For the text-containing cell, return its midpoint in (x, y) coordinate format. 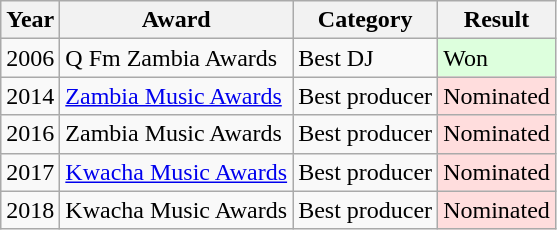
2017 (30, 172)
2006 (30, 58)
Award (176, 20)
Category (366, 20)
2014 (30, 96)
Best DJ (366, 58)
Year (30, 20)
Won (497, 58)
Result (497, 20)
2018 (30, 210)
Q Fm Zambia Awards (176, 58)
2016 (30, 134)
